Determine the (X, Y) coordinate at the center of the cell enclosing the given text.  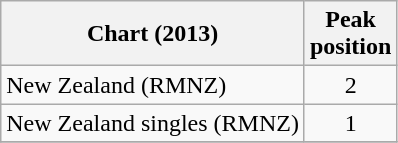
1 (350, 123)
Peakposition (350, 34)
Chart (2013) (153, 34)
New Zealand singles (RMNZ) (153, 123)
New Zealand (RMNZ) (153, 85)
2 (350, 85)
